Capture the cell that displays the provided text and extract its [X, Y] central coordinate. 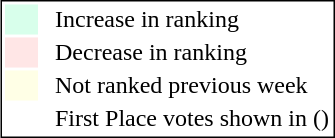
Not ranked previous week [192, 85]
Increase in ranking [192, 19]
First Place votes shown in () [192, 119]
Decrease in ranking [192, 53]
